Return the (x, y) coordinate for the center point of the cell that contains the specified text.  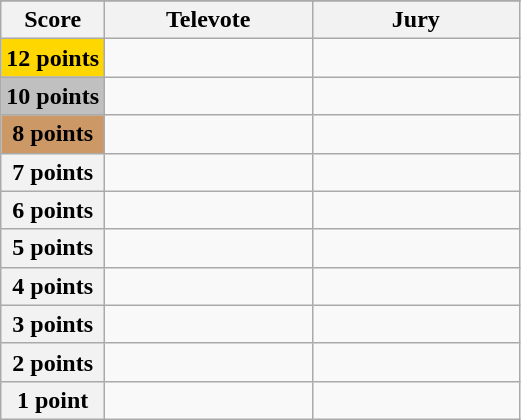
2 points (53, 362)
10 points (53, 96)
8 points (53, 134)
Jury (416, 20)
7 points (53, 172)
Televote (209, 20)
4 points (53, 286)
6 points (53, 210)
3 points (53, 324)
5 points (53, 248)
12 points (53, 58)
Score (53, 20)
1 point (53, 400)
